From the cell containing the given text, extract its center point as (X, Y) coordinate. 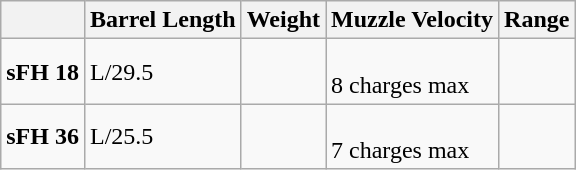
sFH 18 (43, 72)
Barrel Length (162, 20)
7 charges max (412, 136)
Muzzle Velocity (412, 20)
L/25.5 (162, 136)
L/29.5 (162, 72)
sFH 36 (43, 136)
Range (537, 20)
8 charges max (412, 72)
Weight (283, 20)
